Provide the [X, Y] coordinate of the cell's center where the given text is located.  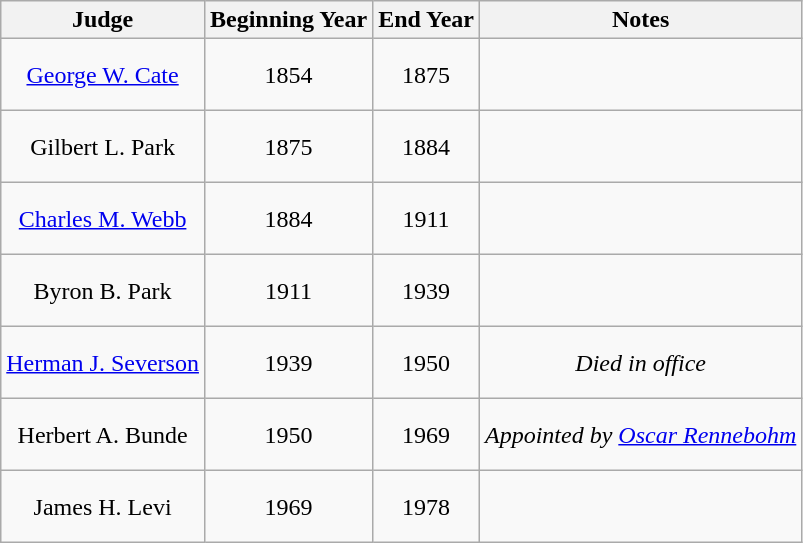
1978 [426, 507]
Herman J. Severson [103, 363]
Died in office [640, 363]
Notes [640, 20]
1854 [288, 75]
Judge [103, 20]
Gilbert L. Park [103, 147]
Beginning Year [288, 20]
George W. Cate [103, 75]
Appointed by Oscar Rennebohm [640, 435]
Byron B. Park [103, 291]
Charles M. Webb [103, 219]
End Year [426, 20]
James H. Levi [103, 507]
Herbert A. Bunde [103, 435]
